Provide the (X, Y) coordinate of the cell's center where the given text is located.  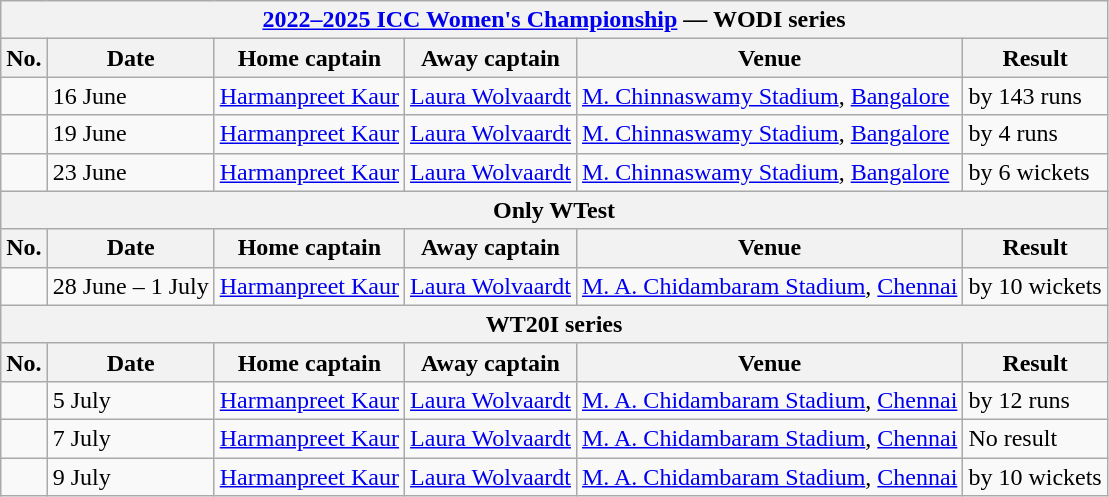
by 6 wickets (1035, 172)
5 July (130, 400)
2022–2025 ICC Women's Championship — WODI series (554, 20)
23 June (130, 172)
16 June (130, 96)
7 July (130, 438)
WT20I series (554, 324)
No result (1035, 438)
by 12 runs (1035, 400)
by 4 runs (1035, 134)
9 July (130, 477)
by 143 runs (1035, 96)
19 June (130, 134)
28 June – 1 July (130, 286)
Only WTest (554, 210)
